Output the [x, y] coordinate of the center of the cell containing the given text.  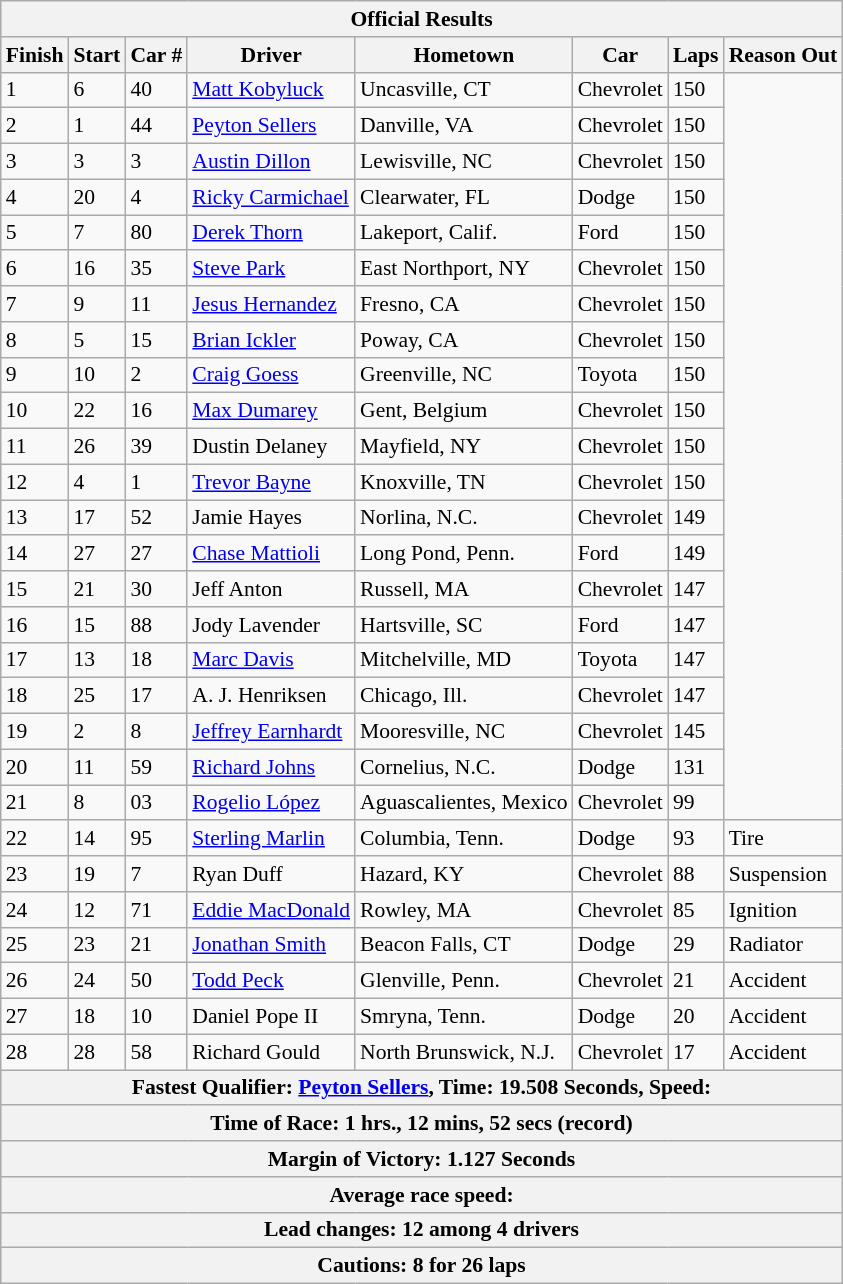
58 [156, 1052]
Russell, MA [464, 589]
95 [156, 839]
Peyton Sellers [271, 126]
Hazard, KY [464, 874]
145 [696, 732]
Max Dumarey [271, 411]
Rowley, MA [464, 910]
Cornelius, N.C. [464, 767]
Lakeport, Calif. [464, 233]
Aguascalientes, Mexico [464, 803]
Steve Park [271, 269]
Chase Mattioli [271, 554]
Average race speed: [422, 1195]
59 [156, 767]
Driver [271, 55]
85 [696, 910]
Finish [35, 55]
Clearwater, FL [464, 197]
Suspension [784, 874]
Jeffrey Earnhardt [271, 732]
Brian Ickler [271, 340]
Chicago, Ill. [464, 696]
Mayfield, NY [464, 447]
Car # [156, 55]
Fastest Qualifier: Peyton Sellers, Time: 19.508 Seconds, Speed: [422, 1088]
Daniel Pope II [271, 1017]
52 [156, 518]
Start [96, 55]
Derek Thorn [271, 233]
Norlina, N.C. [464, 518]
Margin of Victory: 1.127 Seconds [422, 1159]
A. J. Henriksen [271, 696]
Poway, CA [464, 340]
Official Results [422, 19]
Ricky Carmichael [271, 197]
44 [156, 126]
35 [156, 269]
Jesus Hernandez [271, 304]
Jeff Anton [271, 589]
Matt Kobyluck [271, 90]
Eddie MacDonald [271, 910]
Cautions: 8 for 26 laps [422, 1266]
Jody Lavender [271, 625]
Lewisville, NC [464, 162]
Todd Peck [271, 981]
30 [156, 589]
Greenville, NC [464, 375]
Tire [784, 839]
Jamie Hayes [271, 518]
Glenville, Penn. [464, 981]
Uncasville, CT [464, 90]
03 [156, 803]
Fresno, CA [464, 304]
99 [696, 803]
39 [156, 447]
Laps [696, 55]
Hartsville, SC [464, 625]
Radiator [784, 945]
Mitchelville, MD [464, 660]
Hometown [464, 55]
Rogelio López [271, 803]
80 [156, 233]
40 [156, 90]
Craig Goess [271, 375]
Marc Davis [271, 660]
Car [620, 55]
Time of Race: 1 hrs., 12 mins, 52 secs (record) [422, 1124]
Gent, Belgium [464, 411]
Sterling Marlin [271, 839]
29 [696, 945]
131 [696, 767]
Smryna, Tenn. [464, 1017]
Mooresville, NC [464, 732]
93 [696, 839]
Columbia, Tenn. [464, 839]
50 [156, 981]
Knoxville, TN [464, 482]
Ryan Duff [271, 874]
71 [156, 910]
Reason Out [784, 55]
Ignition [784, 910]
Austin Dillon [271, 162]
Lead changes: 12 among 4 drivers [422, 1230]
East Northport, NY [464, 269]
Beacon Falls, CT [464, 945]
North Brunswick, N.J. [464, 1052]
Dustin Delaney [271, 447]
Trevor Bayne [271, 482]
Richard Gould [271, 1052]
Long Pond, Penn. [464, 554]
Danville, VA [464, 126]
Richard Johns [271, 767]
Jonathan Smith [271, 945]
